Return (X, Y) of the center of cell containing provided text 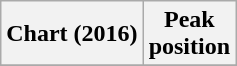
Peak position (189, 34)
Chart (2016) (72, 34)
